Identify which cell holds the provided text, then report its (X, Y) central coordinate. 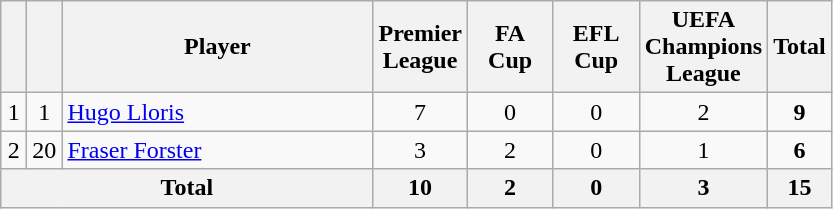
EFL Cup (596, 47)
20 (44, 150)
Player (218, 47)
UEFA Champions League (703, 47)
6 (800, 150)
10 (420, 188)
FA Cup (510, 47)
Hugo Lloris (218, 112)
7 (420, 112)
Premier League (420, 47)
Fraser Forster (218, 150)
9 (800, 112)
15 (800, 188)
